Locate the cell with the specified text and output its [X, Y] center coordinate. 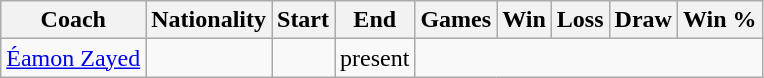
Nationality [209, 20]
Games [456, 20]
Win [524, 20]
Coach [74, 20]
present [375, 58]
End [375, 20]
Win % [720, 20]
Draw [643, 20]
Loss [580, 20]
Start [304, 20]
Éamon Zayed [74, 58]
